Locate the cell with the specified text and output its (x, y) center coordinate. 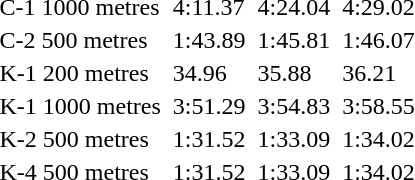
35.88 (294, 73)
34.96 (209, 73)
1:33.09 (294, 139)
3:54.83 (294, 106)
1:45.81 (294, 40)
1:31.52 (209, 139)
3:51.29 (209, 106)
1:43.89 (209, 40)
